Scan for the cell matching the given text and deliver its (X, Y) coordinate at center. 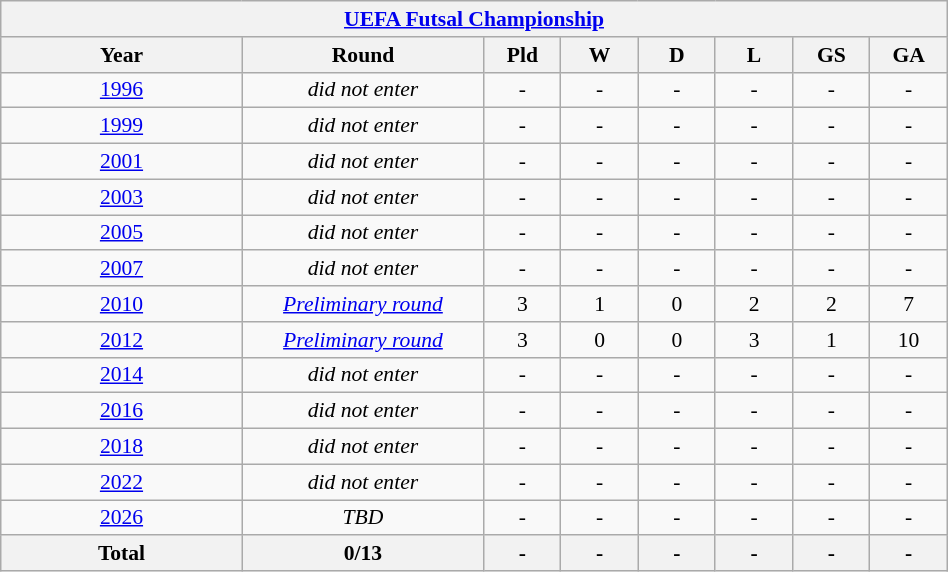
2018 (122, 447)
0/13 (362, 554)
7 (908, 304)
2005 (122, 233)
2003 (122, 197)
D (676, 55)
1996 (122, 90)
W (600, 55)
2026 (122, 518)
Total (122, 554)
2016 (122, 411)
Pld (522, 55)
GS (832, 55)
UEFA Futsal Championship (474, 19)
GA (908, 55)
10 (908, 340)
1999 (122, 126)
2001 (122, 162)
2022 (122, 482)
2012 (122, 340)
L (754, 55)
TBD (362, 518)
Round (362, 55)
2007 (122, 269)
Year (122, 55)
2010 (122, 304)
2014 (122, 375)
